Capture the cell that displays the provided text and extract its (x, y) central coordinate. 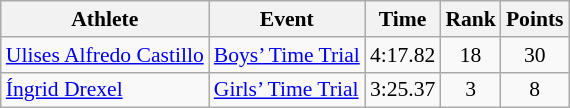
Íngrid Drexel (105, 90)
Points (535, 19)
Girls’ Time Trial (287, 90)
18 (470, 55)
Boys’ Time Trial (287, 55)
Rank (470, 19)
4:17.82 (402, 55)
Event (287, 19)
3 (470, 90)
3:25.37 (402, 90)
Ulises Alfredo Castillo (105, 55)
30 (535, 55)
Time (402, 19)
8 (535, 90)
Athlete (105, 19)
